Return the [x, y] coordinate for the center point of the cell that contains the specified text.  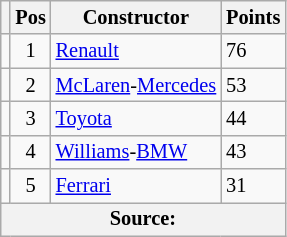
76 [253, 51]
Source: [143, 219]
3 [30, 118]
2 [30, 85]
43 [253, 152]
Ferrari [136, 186]
5 [30, 186]
McLaren-Mercedes [136, 85]
Points [253, 17]
4 [30, 152]
53 [253, 85]
Toyota [136, 118]
Renault [136, 51]
44 [253, 118]
Constructor [136, 17]
Pos [30, 17]
Williams-BMW [136, 152]
31 [253, 186]
1 [30, 51]
